Capture the cell that displays the provided text and extract its (X, Y) central coordinate. 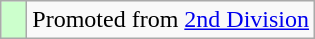
Promoted from 2nd Division (171, 20)
